Detect which cell encompasses the target text, then output its [X, Y] center coordinate. 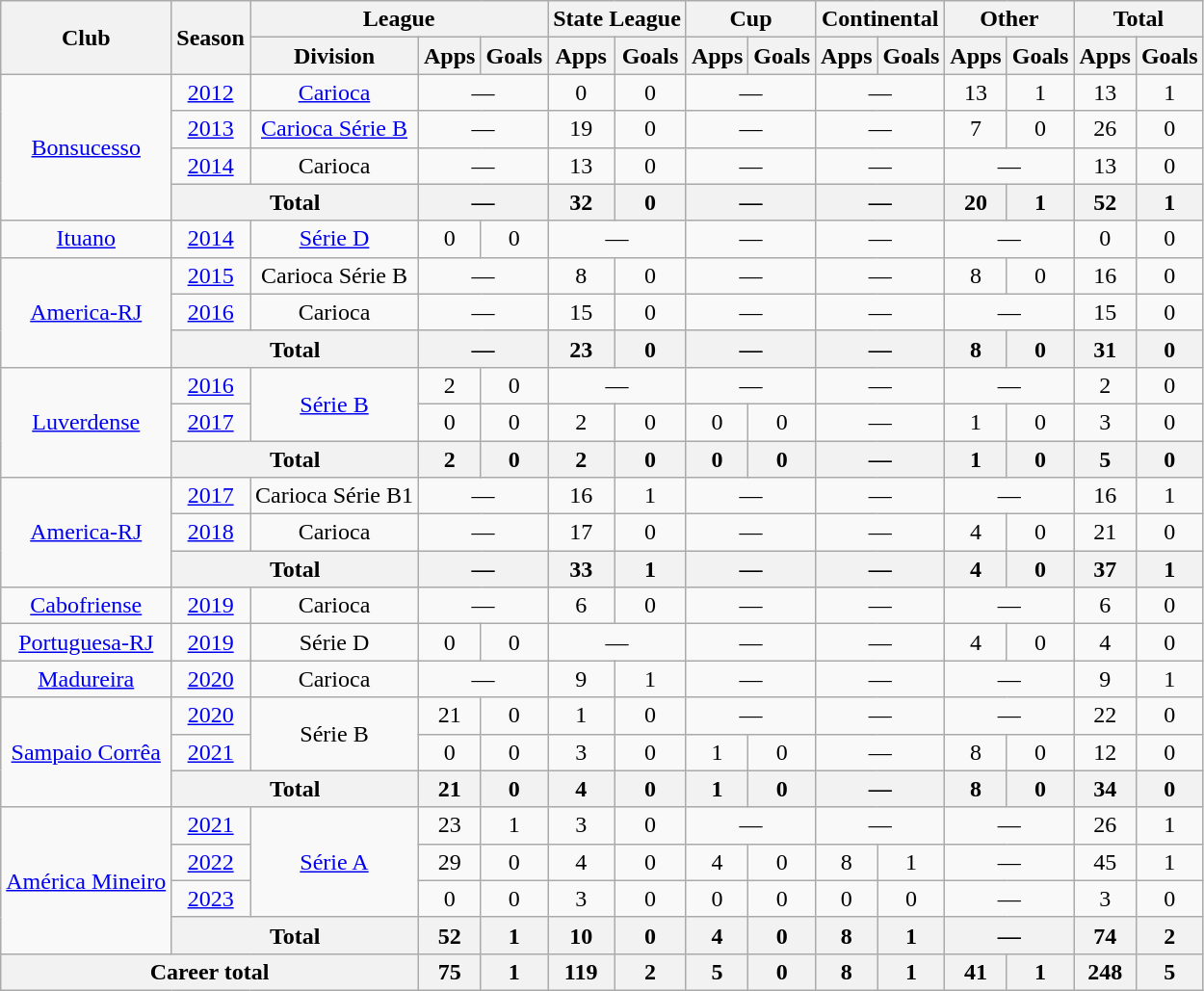
17 [582, 533]
74 [1105, 935]
10 [582, 935]
Portuguesa-RJ [87, 642]
2012 [211, 92]
Club [87, 38]
41 [976, 972]
Season [211, 38]
31 [1105, 349]
45 [1105, 862]
2018 [211, 533]
Luverdense [87, 422]
19 [582, 129]
2013 [211, 129]
20 [976, 202]
22 [1105, 716]
Other [1009, 19]
75 [450, 972]
Bonsucesso [87, 147]
2015 [211, 275]
32 [582, 202]
37 [1105, 569]
34 [1105, 789]
12 [1105, 752]
29 [450, 862]
Carioca Série B1 [335, 496]
Ituano [87, 239]
Division [335, 56]
7 [976, 129]
33 [582, 569]
248 [1105, 972]
Madureira [87, 679]
League [399, 19]
2022 [211, 862]
Cup [750, 19]
2023 [211, 899]
Sampaio Corrêa [87, 752]
Cabofriense [87, 606]
State League [617, 19]
Career total [210, 972]
119 [582, 972]
Série A [335, 862]
Continental [880, 19]
América Mineiro [87, 880]
